Provide the [x, y] coordinate of the cell's center where the given text is located.  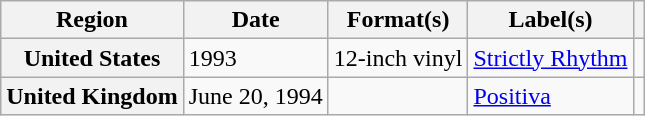
United Kingdom [92, 96]
12-inch vinyl [398, 58]
United States [92, 58]
Date [256, 20]
Label(s) [550, 20]
1993 [256, 58]
June 20, 1994 [256, 96]
Format(s) [398, 20]
Strictly Rhythm [550, 58]
Region [92, 20]
Positiva [550, 96]
